Locate the cell with the specified text and output its [X, Y] center coordinate. 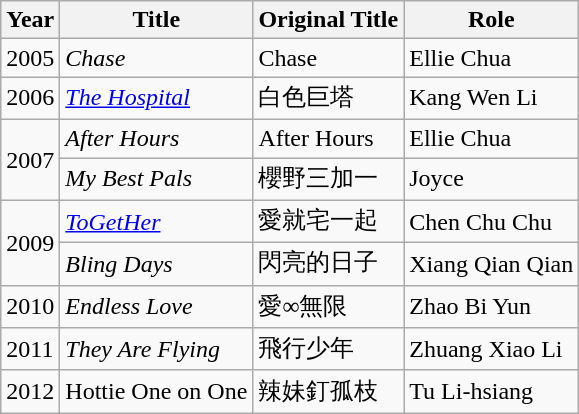
2007 [30, 160]
2010 [30, 306]
飛行少年 [328, 350]
Endless Love [156, 306]
ToGetHer [156, 222]
Chen Chu Chu [492, 222]
Bling Days [156, 264]
Kang Wen Li [492, 98]
愛就宅一起 [328, 222]
They Are Flying [156, 350]
Title [156, 20]
The Hospital [156, 98]
2011 [30, 350]
Joyce [492, 180]
閃亮的日子 [328, 264]
Role [492, 20]
櫻野三加一 [328, 180]
Xiang Qian Qian [492, 264]
愛∞無限 [328, 306]
2005 [30, 58]
2012 [30, 392]
2009 [30, 242]
白色巨塔 [328, 98]
Original Title [328, 20]
2006 [30, 98]
Hottie One on One [156, 392]
Year [30, 20]
Zhuang Xiao Li [492, 350]
辣妹釘孤枝 [328, 392]
My Best Pals [156, 180]
Tu Li-hsiang [492, 392]
Zhao Bi Yun [492, 306]
